Detect which cell encompasses the target text, then output its [X, Y] center coordinate. 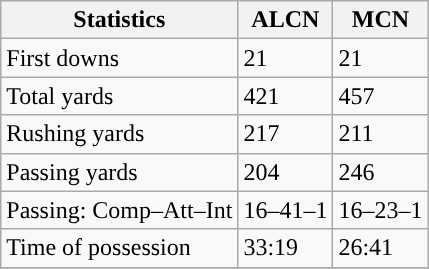
246 [380, 172]
33:19 [286, 248]
16–23–1 [380, 210]
16–41–1 [286, 210]
Time of possession [120, 248]
Statistics [120, 20]
457 [380, 96]
204 [286, 172]
Total yards [120, 96]
26:41 [380, 248]
First downs [120, 58]
Passing: Comp–Att–Int [120, 210]
ALCN [286, 20]
Rushing yards [120, 134]
MCN [380, 20]
217 [286, 134]
211 [380, 134]
421 [286, 96]
Passing yards [120, 172]
